Return the [X, Y] coordinate for the center point of the cell that contains the specified text.  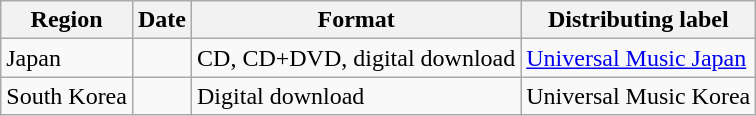
Date [162, 20]
Universal Music Japan [638, 58]
South Korea [67, 96]
Distributing label [638, 20]
Japan [67, 58]
Universal Music Korea [638, 96]
Digital download [356, 96]
CD, CD+DVD, digital download [356, 58]
Region [67, 20]
Format [356, 20]
